Locate the cell with the specified text and output its (x, y) center coordinate. 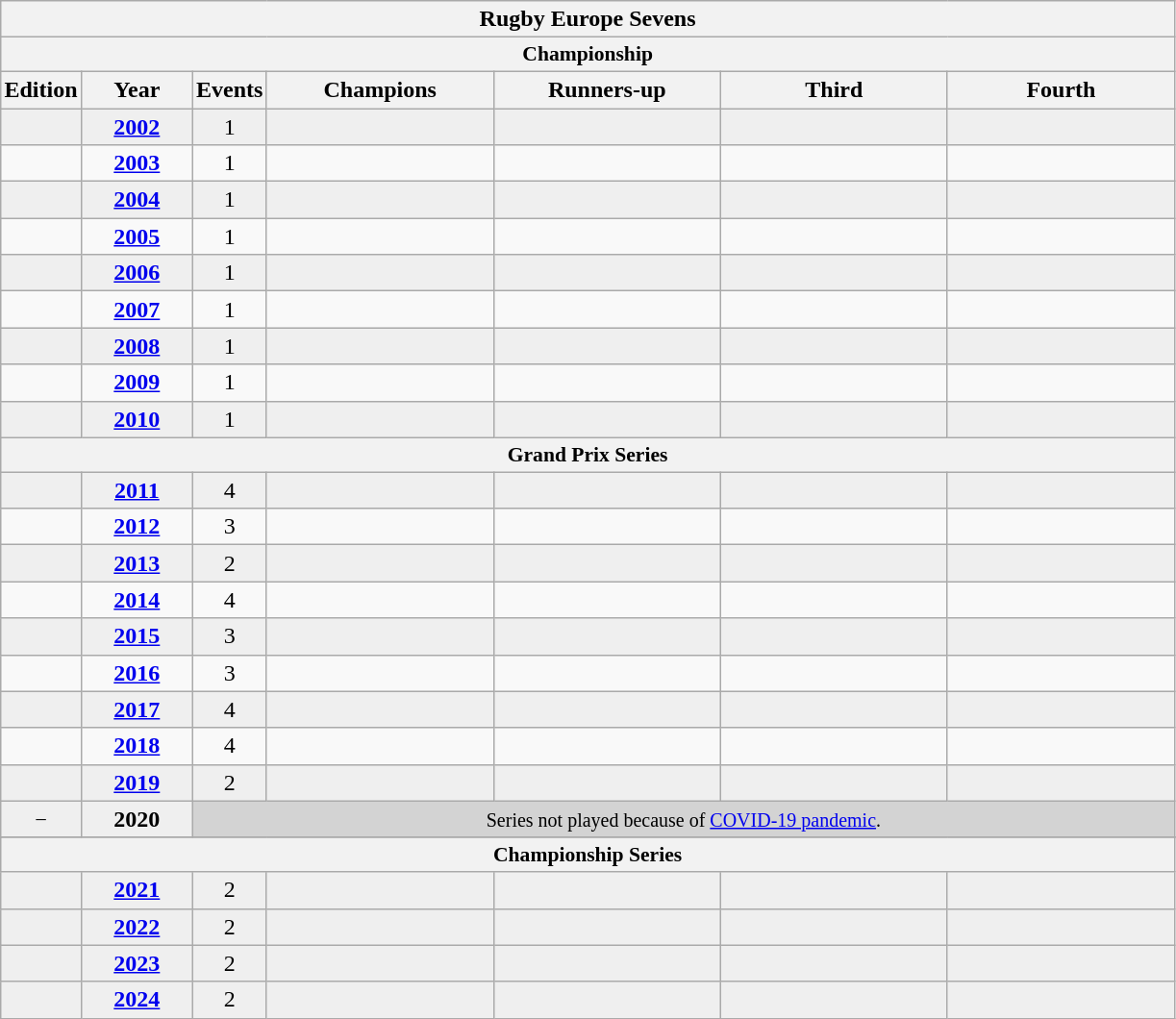
2011 (137, 490)
Series not played because of COVID-19 pandemic. (683, 819)
2013 (137, 563)
2008 (137, 346)
Grand Prix Series (588, 455)
2016 (137, 673)
2005 (137, 236)
2015 (137, 636)
2006 (137, 273)
Edition (41, 89)
2004 (137, 200)
Champions (380, 89)
Year (137, 89)
Events (229, 89)
2007 (137, 310)
2017 (137, 709)
2018 (137, 746)
Championship (588, 55)
2010 (137, 419)
2024 (137, 1000)
Championship Series (588, 855)
Fourth (1061, 89)
2021 (137, 890)
2009 (137, 383)
Third (834, 89)
Rugby Europe Sevens (588, 19)
2020 (137, 819)
2023 (137, 963)
2022 (137, 927)
– (41, 819)
2002 (137, 126)
2003 (137, 163)
2012 (137, 527)
Runners-up (607, 89)
2014 (137, 600)
2019 (137, 783)
